Provide the [x, y] coordinate of the cell's center where the given text is located.  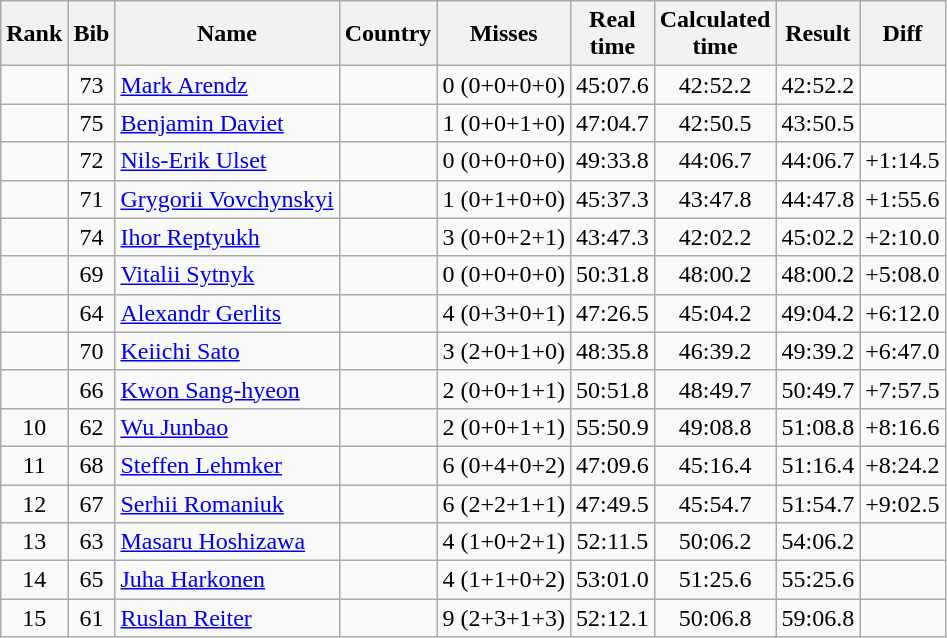
44:47.8 [818, 199]
Wu Junbao [227, 427]
47:09.6 [613, 465]
+6:47.0 [902, 351]
Masaru Hoshizawa [227, 542]
49:08.8 [715, 427]
6 (0+4+0+2) [504, 465]
66 [92, 389]
51:25.6 [715, 580]
47:26.5 [613, 313]
50:31.8 [613, 275]
+8:24.2 [902, 465]
52:12.1 [613, 618]
51:54.7 [818, 503]
61 [92, 618]
43:47.3 [613, 237]
49:33.8 [613, 161]
1 (0+0+1+0) [504, 123]
Realtime [613, 34]
55:50.9 [613, 427]
13 [34, 542]
53:01.0 [613, 580]
+8:16.6 [902, 427]
4 (0+3+0+1) [504, 313]
6 (2+2+1+1) [504, 503]
71 [92, 199]
Result [818, 34]
3 (0+0+2+1) [504, 237]
48:49.7 [715, 389]
Kwon Sang-hyeon [227, 389]
74 [92, 237]
Alexandr Gerlits [227, 313]
Steffen Lehmker [227, 465]
12 [34, 503]
69 [92, 275]
50:51.8 [613, 389]
67 [92, 503]
65 [92, 580]
+7:57.5 [902, 389]
49:39.2 [818, 351]
+1:55.6 [902, 199]
Rank [34, 34]
+1:14.5 [902, 161]
45:37.3 [613, 199]
Vitalii Sytnyk [227, 275]
64 [92, 313]
48:35.8 [613, 351]
43:47.8 [715, 199]
Diff [902, 34]
Keiichi Sato [227, 351]
47:04.7 [613, 123]
75 [92, 123]
4 (1+1+0+2) [504, 580]
Calculatedtime [715, 34]
11 [34, 465]
+9:02.5 [902, 503]
Grygorii Vovchynskyi [227, 199]
+2:10.0 [902, 237]
73 [92, 85]
Name [227, 34]
62 [92, 427]
50:06.2 [715, 542]
45:54.7 [715, 503]
14 [34, 580]
51:16.4 [818, 465]
3 (2+0+1+0) [504, 351]
51:08.8 [818, 427]
45:02.2 [818, 237]
45:07.6 [613, 85]
Serhii Romaniuk [227, 503]
59:06.8 [818, 618]
49:04.2 [818, 313]
42:50.5 [715, 123]
Ruslan Reiter [227, 618]
9 (2+3+1+3) [504, 618]
4 (1+0+2+1) [504, 542]
55:25.6 [818, 580]
42:02.2 [715, 237]
Mark Arendz [227, 85]
70 [92, 351]
15 [34, 618]
Nils-Erik Ulset [227, 161]
10 [34, 427]
45:16.4 [715, 465]
+5:08.0 [902, 275]
63 [92, 542]
50:49.7 [818, 389]
Country [388, 34]
+6:12.0 [902, 313]
68 [92, 465]
Misses [504, 34]
Bib [92, 34]
72 [92, 161]
50:06.8 [715, 618]
Juha Harkonen [227, 580]
Benjamin Daviet [227, 123]
54:06.2 [818, 542]
Ihor Reptyukh [227, 237]
45:04.2 [715, 313]
1 (0+1+0+0) [504, 199]
52:11.5 [613, 542]
47:49.5 [613, 503]
46:39.2 [715, 351]
43:50.5 [818, 123]
